Scan for the cell matching the given text and deliver its (x, y) coordinate at center. 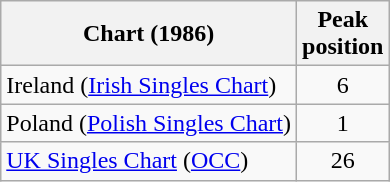
6 (343, 85)
Poland (Polish Singles Chart) (149, 123)
1 (343, 123)
Peakposition (343, 34)
Ireland (Irish Singles Chart) (149, 85)
26 (343, 161)
UK Singles Chart (OCC) (149, 161)
Chart (1986) (149, 34)
